Pinpoint the cell where the given text exists, returning its (X, Y) midpoint coordinate. 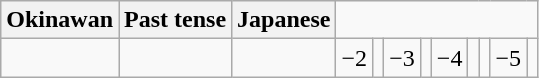
Past tense (176, 20)
−5 (508, 58)
Japanese (284, 20)
−2 (354, 58)
−4 (450, 58)
−3 (402, 58)
Okinawan (60, 20)
